Extract the (X, Y) coordinate from the center of the cell holding the provided text.  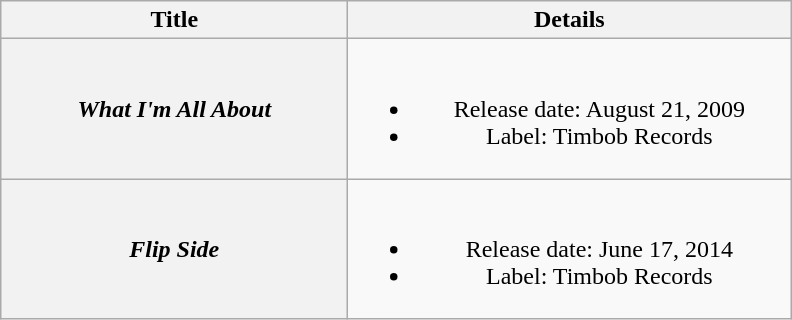
What I'm All About (174, 109)
Release date: June 17, 2014Label: Timbob Records (570, 249)
Release date: August 21, 2009Label: Timbob Records (570, 109)
Details (570, 20)
Flip Side (174, 249)
Title (174, 20)
